For the text-containing cell, return its midpoint in (X, Y) coordinate format. 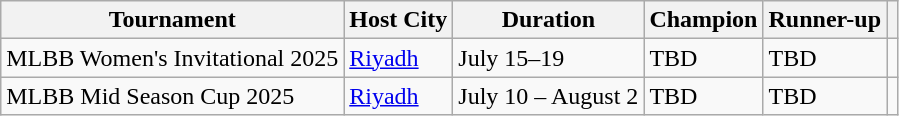
MLBB Mid Season Cup 2025 (172, 96)
Champion (704, 20)
Runner-up (825, 20)
Tournament (172, 20)
July 15–19 (548, 58)
July 10 – August 2 (548, 96)
MLBB Women's Invitational 2025 (172, 58)
Duration (548, 20)
Host City (398, 20)
